Detect which cell encompasses the target text, then output its (X, Y) center coordinate. 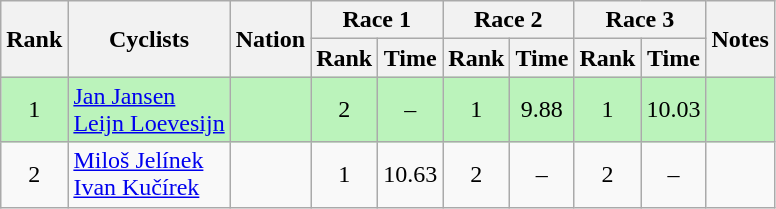
9.88 (542, 110)
Nation (270, 39)
Race 1 (377, 20)
Jan JansenLeijn Loevesijn (149, 110)
Cyclists (149, 39)
Miloš JelínekIvan Kučírek (149, 174)
Race 3 (640, 20)
Notes (740, 39)
10.03 (674, 110)
Race 2 (508, 20)
10.63 (410, 174)
